Find where the given text appears and provide that cell's center as [x, y] coordinate. 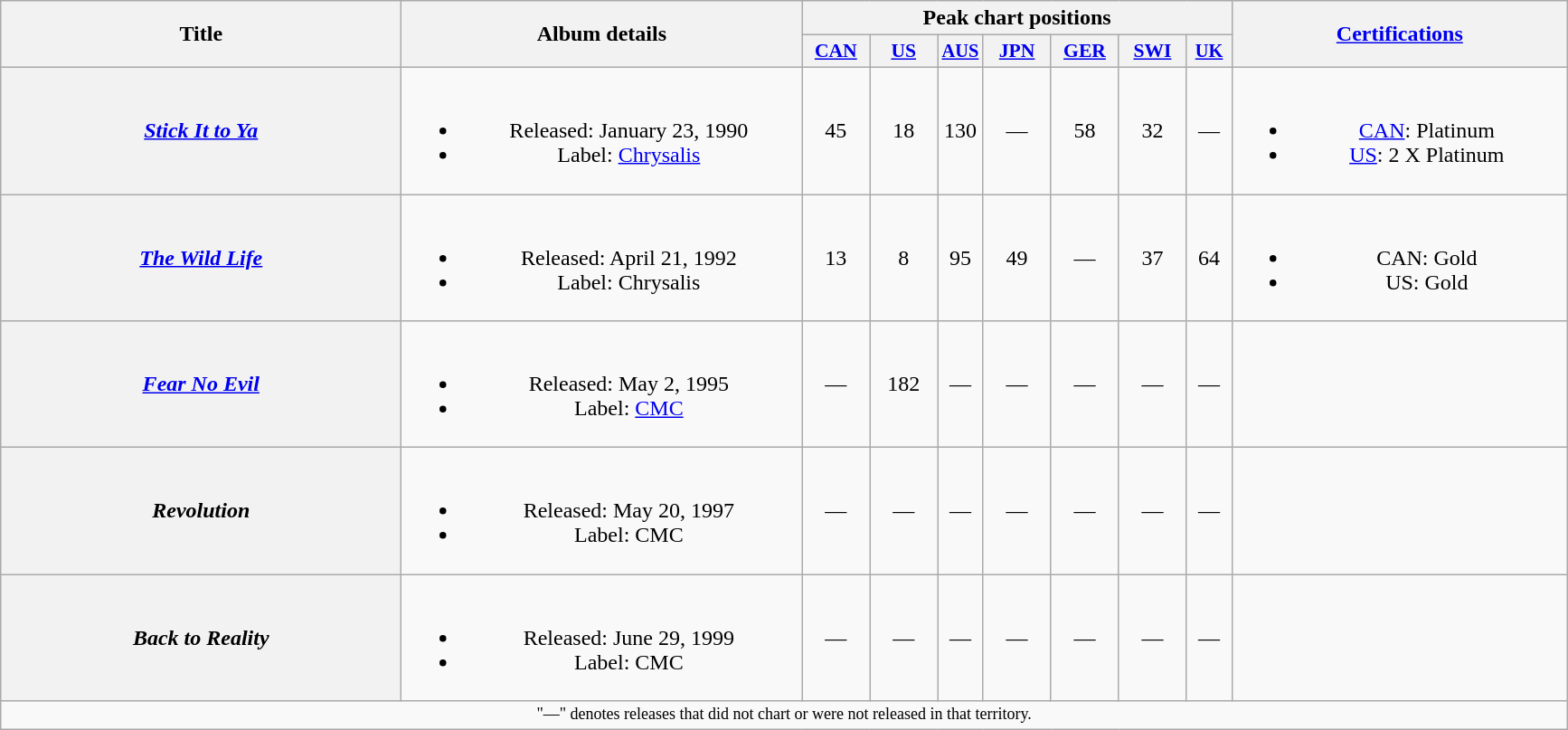
13 [836, 257]
32 [1152, 130]
CAN: PlatinumUS: 2 X Platinum [1400, 130]
CAN [836, 52]
JPN [1016, 52]
Album details [602, 34]
18 [904, 130]
Stick It to Ya [201, 130]
Back to Reality [201, 638]
45 [836, 130]
SWI [1152, 52]
Released: May 20, 1997Label: CMC [602, 511]
182 [904, 384]
58 [1085, 130]
49 [1016, 257]
Peak chart positions [1016, 18]
CAN: GoldUS: Gold [1400, 257]
"—" denotes releases that did not chart or were not released in that territory. [785, 715]
130 [960, 130]
US [904, 52]
AUS [960, 52]
Title [201, 34]
Fear No Evil [201, 384]
64 [1209, 257]
Released: May 2, 1995Label: CMC [602, 384]
Released: June 29, 1999Label: CMC [602, 638]
UK [1209, 52]
95 [960, 257]
Revolution [201, 511]
Released: April 21, 1992Label: Chrysalis [602, 257]
Released: January 23, 1990Label: Chrysalis [602, 130]
8 [904, 257]
37 [1152, 257]
The Wild Life [201, 257]
GER [1085, 52]
Certifications [1400, 34]
